Detect which cell encompasses the target text, then output its (x, y) center coordinate. 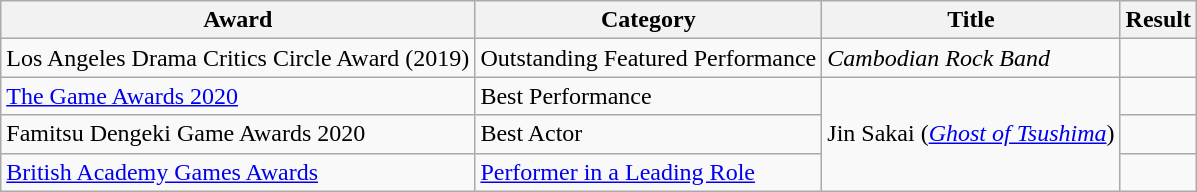
Title (971, 20)
Performer in a Leading Role (648, 172)
Result (1158, 20)
Best Performance (648, 96)
British Academy Games Awards (238, 172)
Category (648, 20)
The Game Awards 2020 (238, 96)
Outstanding Featured Performance (648, 58)
Award (238, 20)
Best Actor (648, 134)
Famitsu Dengeki Game Awards 2020 (238, 134)
Jin Sakai (Ghost of Tsushima) (971, 134)
Los Angeles Drama Critics Circle Award (2019) (238, 58)
Cambodian Rock Band (971, 58)
